Search for the cell housing the specified text and yield its [x, y] center coordinate. 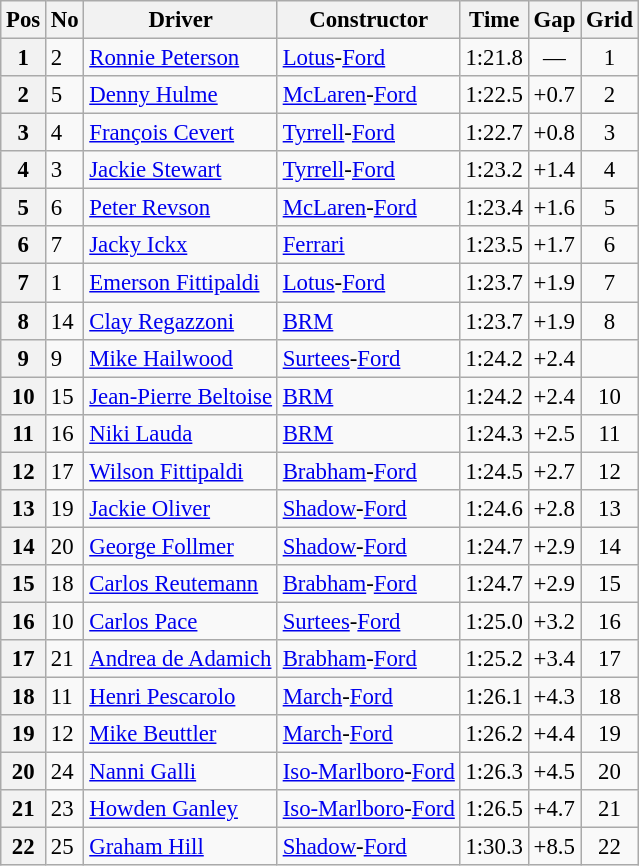
24 [65, 772]
Andrea de Adamich [180, 659]
1:25.2 [494, 659]
Time [494, 20]
+1.7 [554, 245]
Carlos Reutemann [180, 584]
1:23.4 [494, 208]
1:25.0 [494, 621]
1:26.3 [494, 772]
Niki Lauda [180, 433]
1:23.2 [494, 170]
Gap [554, 20]
Driver [180, 20]
1:26.1 [494, 697]
+1.4 [554, 170]
1:22.5 [494, 95]
+3.2 [554, 621]
+1.6 [554, 208]
No [65, 20]
+8.5 [554, 847]
+3.4 [554, 659]
Constructor [368, 20]
Ronnie Peterson [180, 58]
1:26.2 [494, 734]
George Follmer [180, 546]
Jackie Oliver [180, 509]
1:24.3 [494, 433]
1:23.5 [494, 245]
+0.7 [554, 95]
Peter Revson [180, 208]
— [554, 58]
Jean-Pierre Beltoise [180, 396]
Graham Hill [180, 847]
+4.4 [554, 734]
Ferrari [368, 245]
1:24.5 [494, 471]
+0.8 [554, 133]
François Cevert [180, 133]
Carlos Pace [180, 621]
+2.7 [554, 471]
+4.7 [554, 809]
Grid [610, 20]
+4.5 [554, 772]
Jackie Stewart [180, 170]
Howden Ganley [180, 809]
1:22.7 [494, 133]
+2.8 [554, 509]
1:24.6 [494, 509]
Mike Hailwood [180, 358]
Clay Regazzoni [180, 321]
Denny Hulme [180, 95]
Pos [24, 20]
+4.3 [554, 697]
1:30.3 [494, 847]
1:26.5 [494, 809]
+2.5 [554, 433]
Jacky Ickx [180, 245]
Emerson Fittipaldi [180, 283]
Mike Beuttler [180, 734]
23 [65, 809]
Wilson Fittipaldi [180, 471]
Henri Pescarolo [180, 697]
25 [65, 847]
1:21.8 [494, 58]
Nanni Galli [180, 772]
